Output the (X, Y) coordinate of the center of the cell containing the given text.  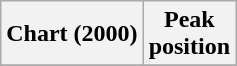
Peak position (189, 34)
Chart (2000) (72, 34)
